Output the [X, Y] coordinate of the center of the cell containing the given text.  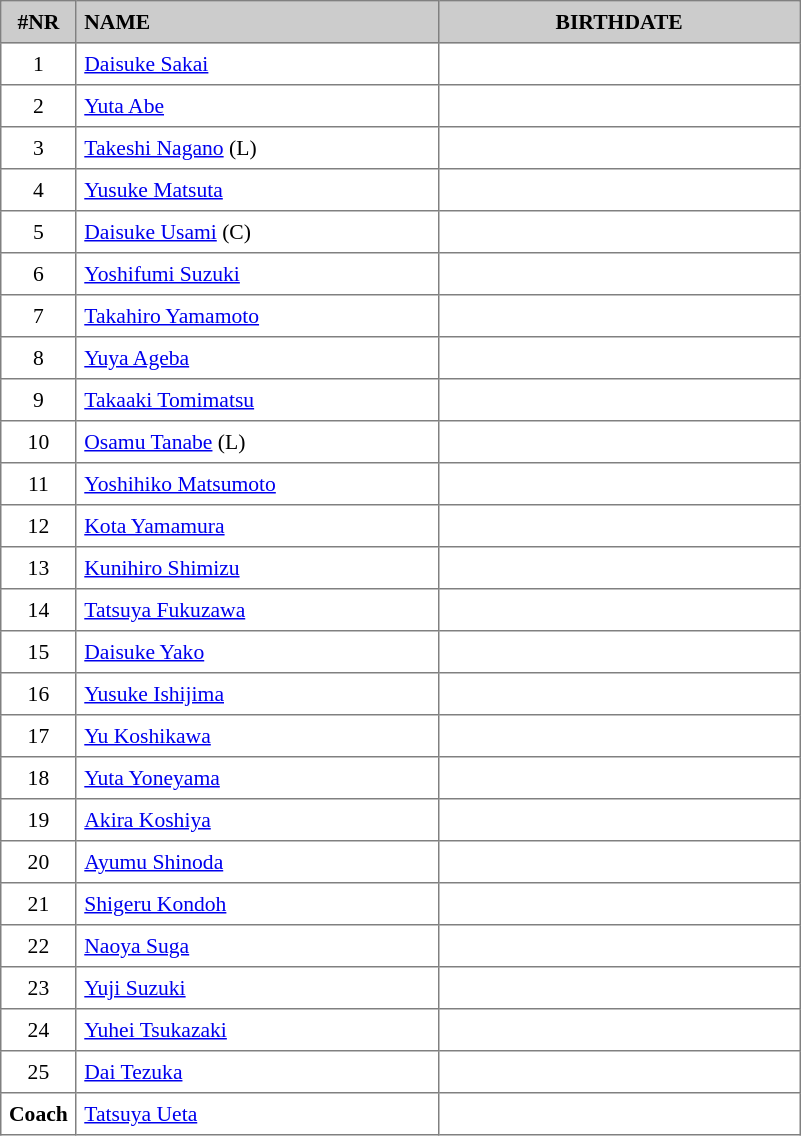
Yusuke Matsuta [257, 190]
14 [38, 610]
5 [38, 232]
8 [38, 358]
Yoshihiko Matsumoto [257, 484]
13 [38, 568]
Tatsuya Fukuzawa [257, 610]
Kota Yamamura [257, 526]
6 [38, 274]
Takeshi Nagano (L) [257, 148]
Yuta Yoneyama [257, 778]
25 [38, 1072]
BIRTHDATE [619, 22]
Ayumu Shinoda [257, 862]
19 [38, 820]
24 [38, 1030]
Shigeru Kondoh [257, 904]
9 [38, 400]
3 [38, 148]
Kunihiro Shimizu [257, 568]
Yuta Abe [257, 106]
23 [38, 988]
Tatsuya Ueta [257, 1114]
11 [38, 484]
Takaaki Tomimatsu [257, 400]
Takahiro Yamamoto [257, 316]
#NR [38, 22]
10 [38, 442]
Yu Koshikawa [257, 736]
Yuji Suzuki [257, 988]
Daisuke Usami (C) [257, 232]
22 [38, 946]
Akira Koshiya [257, 820]
NAME [257, 22]
2 [38, 106]
12 [38, 526]
Dai Tezuka [257, 1072]
20 [38, 862]
4 [38, 190]
Yusuke Ishijima [257, 694]
Osamu Tanabe (L) [257, 442]
7 [38, 316]
Coach [38, 1114]
15 [38, 652]
Yoshifumi Suzuki [257, 274]
Daisuke Sakai [257, 64]
Yuya Ageba [257, 358]
18 [38, 778]
16 [38, 694]
1 [38, 64]
17 [38, 736]
Yuhei Tsukazaki [257, 1030]
Naoya Suga [257, 946]
Daisuke Yako [257, 652]
21 [38, 904]
